Search for the cell housing the specified text and yield its [X, Y] center coordinate. 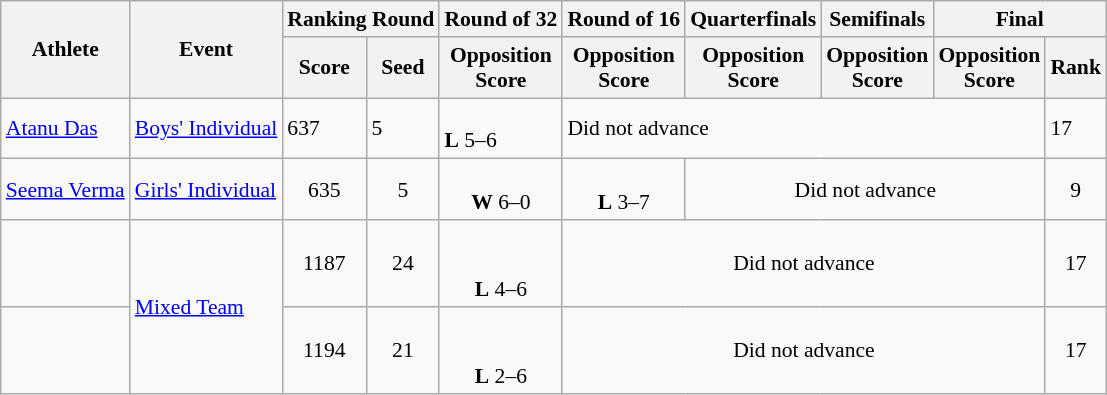
L 3–7 [624, 190]
Mixed Team [206, 306]
1194 [324, 350]
Event [206, 50]
Athlete [66, 50]
L 4–6 [500, 264]
637 [324, 128]
Quarterfinals [753, 19]
Score [324, 68]
Final [1020, 19]
L 5–6 [500, 128]
9 [1076, 190]
635 [324, 190]
Boys' Individual [206, 128]
L 2–6 [500, 350]
Seema Verma [66, 190]
Seed [402, 68]
Atanu Das [66, 128]
Round of 16 [624, 19]
Girls' Individual [206, 190]
21 [402, 350]
1187 [324, 264]
24 [402, 264]
Ranking Round [360, 19]
Semifinals [877, 19]
W 6–0 [500, 190]
Rank [1076, 68]
Round of 32 [500, 19]
